Identify which cell holds the provided text, then report its (X, Y) central coordinate. 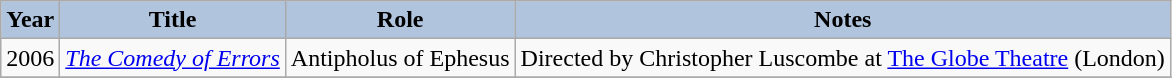
Role (400, 20)
The Comedy of Errors (173, 58)
Year (30, 20)
2006 (30, 58)
Title (173, 20)
Directed by Christopher Luscombe at The Globe Theatre (London) (842, 58)
Notes (842, 20)
Antipholus of Ephesus (400, 58)
